Scan for the cell matching the given text and deliver its [x, y] coordinate at center. 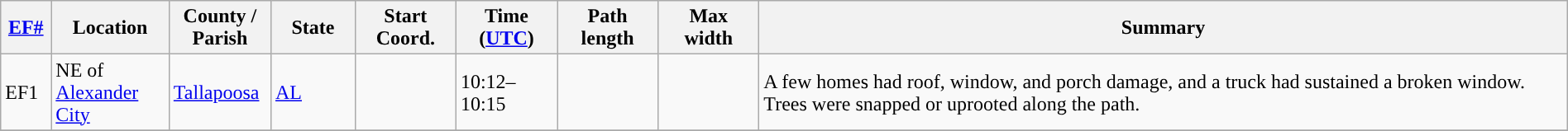
AL [313, 92]
EF# [26, 28]
Start Coord. [405, 28]
Tallapoosa [220, 92]
State [313, 28]
County / Parish [220, 28]
A few homes had roof, window, and porch damage, and a truck had sustained a broken window. Trees were snapped or uprooted along the path. [1163, 92]
NE of Alexander City [111, 92]
Time (UTC) [506, 28]
Max width [709, 28]
EF1 [26, 92]
10:12–10:15 [506, 92]
Location [111, 28]
Summary [1163, 28]
Path length [608, 28]
